Output the [x, y] coordinate of the center of the cell containing the given text.  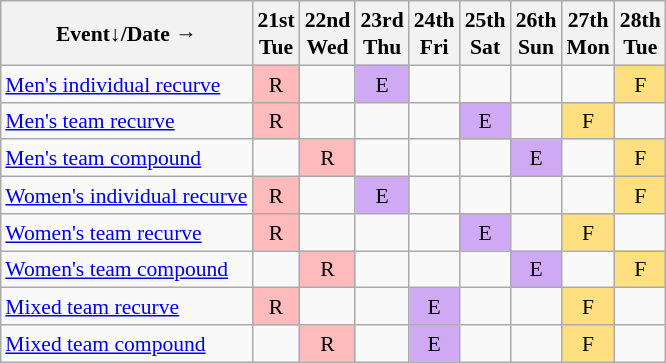
Men's team compound [126, 158]
Men's individual recurve [126, 84]
28thTue [640, 33]
Mixed team compound [126, 344]
Men's team recurve [126, 120]
Mixed team recurve [126, 306]
23rdThu [382, 33]
27thMon [588, 33]
26thSun [536, 33]
Women's individual recurve [126, 194]
22ndWed [328, 33]
24thFri [434, 33]
Women's team recurve [126, 232]
Event↓/Date → [126, 33]
21stTue [276, 33]
25thSat [486, 33]
Women's team compound [126, 268]
